Pinpoint the cell where the given text exists, returning its (x, y) midpoint coordinate. 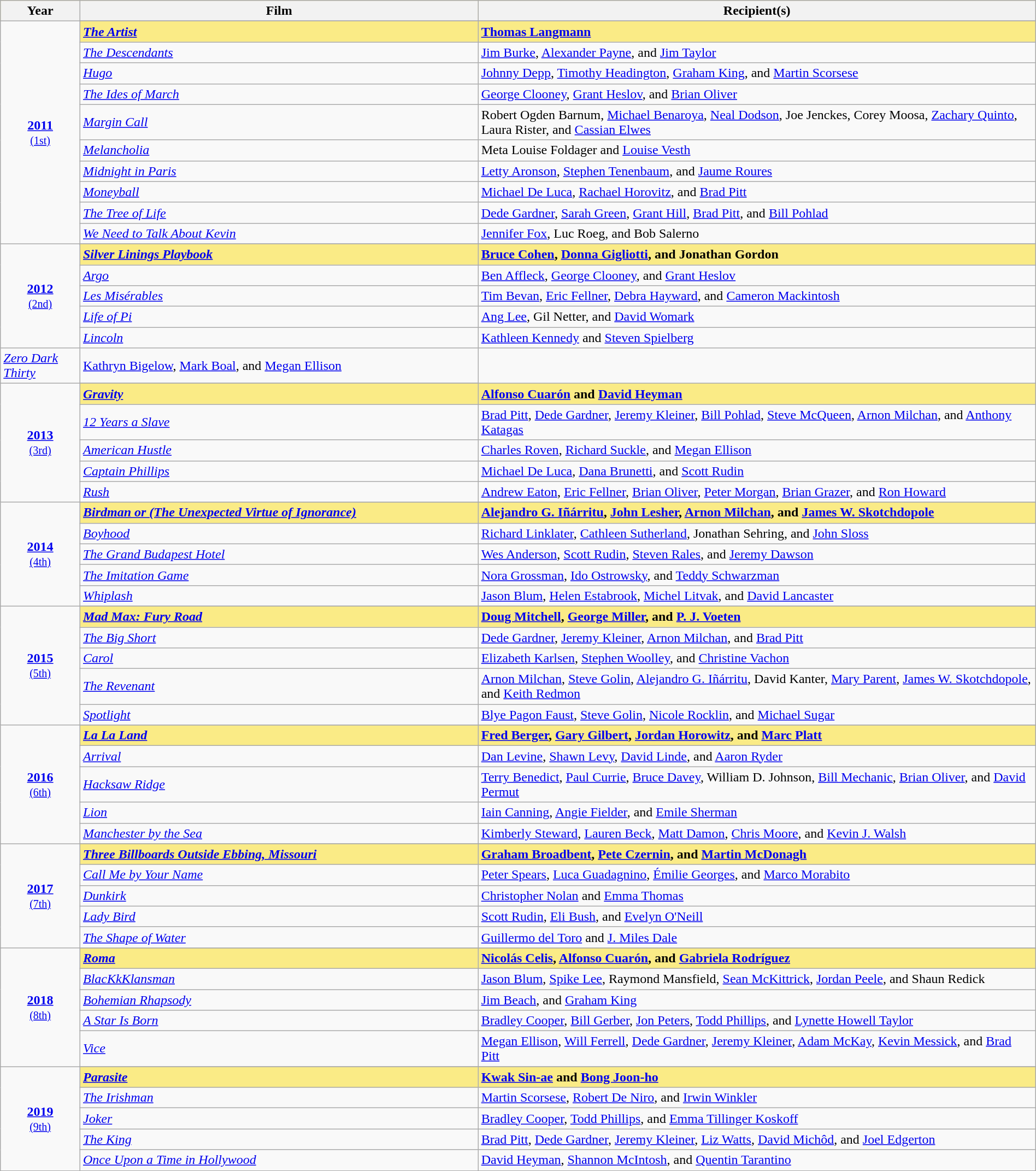
Birdman or (The Unexpected Virtue of Ignorance) (279, 513)
Guillermo del Toro and J. Miles Dale (757, 937)
Charles Roven, Richard Suckle, and Megan Ellison (757, 450)
Michael De Luca, Rachael Horovitz, and Brad Pitt (757, 192)
Hacksaw Ridge (279, 785)
2012(2nd) (40, 296)
Zero Dark Thirty (40, 366)
Tim Bevan, Eric Fellner, Debra Hayward, and Cameron Mackintosh (757, 296)
2017(7th) (40, 896)
Kathleen Kennedy and Steven Spielberg (757, 338)
Dunkirk (279, 896)
Les Misérables (279, 296)
Doug Mitchell, George Miller, and P. J. Voeten (757, 616)
Dede Gardner, Sarah Green, Grant Hill, Brad Pitt, and Bill Pohlad (757, 213)
Midnight in Paris (279, 171)
The Revenant (279, 686)
Lincoln (279, 338)
Johnny Depp, Timothy Headington, Graham King, and Martin Scorsese (757, 73)
Megan Ellison, Will Ferrell, Dede Gardner, Jeremy Kleiner, Adam McKay, Kevin Messick, and Brad Pitt (757, 1049)
Bohemian Rhapsody (279, 999)
Lion (279, 813)
Terry Benedict, Paul Currie, Bruce Davey, William D. Johnson, Bill Mechanic, Brian Oliver, and David Permut (757, 785)
Blye Pagon Faust, Steve Golin, Nicole Rocklin, and Michael Sugar (757, 715)
Ang Lee, Gil Netter, and David Womark (757, 317)
American Hustle (279, 450)
Jennifer Fox, Luc Roeg, and Bob Salerno (757, 233)
Captain Phillips (279, 471)
George Clooney, Grant Heslov, and Brian Oliver (757, 94)
2015(5th) (40, 666)
Joker (279, 1119)
Carol (279, 658)
2011(1st) (40, 133)
Recipient(s) (757, 11)
Scott Rudin, Eli Bush, and Evelyn O'Neill (757, 916)
Thomas Langmann (757, 32)
Christopher Nolan and Emma Thomas (757, 896)
The Shape of Water (279, 937)
Parasite (279, 1077)
Silver Linings Playbook (279, 254)
Robert Ogden Barnum, Michael Benaroya, Neal Dodson, Joe Jenckes, Corey Moosa, Zachary Quinto, Laura Rister, and Cassian Elwes (757, 122)
Lady Bird (279, 916)
Alfonso Cuarón and David Heyman (757, 394)
Richard Linklater, Cathleen Sutherland, Jonathan Sehring, and John Sloss (757, 533)
Roma (279, 958)
The Tree of Life (279, 213)
Moneyball (279, 192)
2016(6th) (40, 785)
We Need to Talk About Kevin (279, 233)
2018(8th) (40, 1007)
Bruce Cohen, Donna Gigliotti, and Jonathan Gordon (757, 254)
Michael De Luca, Dana Brunetti, and Scott Rudin (757, 471)
Alejandro G. Iñárritu, John Lesher, Arnon Milchan, and James W. Skotchdopole (757, 513)
2019(9th) (40, 1119)
Call Me by Your Name (279, 875)
Martin Scorsese, Robert De Niro, and Irwin Winkler (757, 1098)
Mad Max: Fury Road (279, 616)
Three Billboards Outside Ebbing, Missouri (279, 854)
Manchester by the Sea (279, 833)
The Irishman (279, 1098)
Bradley Cooper, Todd Phillips, and Emma Tillinger Koskoff (757, 1119)
La La Land (279, 735)
A Star Is Born (279, 1021)
Jim Beach, and Graham King (757, 999)
Margin Call (279, 122)
Peter Spears, Luca Guadagnino, Émilie Georges, and Marco Morabito (757, 875)
Once Upon a Time in Hollywood (279, 1160)
Vice (279, 1049)
The Imitation Game (279, 575)
Boyhood (279, 533)
Andrew Eaton, Eric Fellner, Brian Oliver, Peter Morgan, Brian Grazer, and Ron Howard (757, 492)
Dan Levine, Shawn Levy, David Linde, and Aaron Ryder (757, 756)
Elizabeth Karlsen, Stephen Woolley, and Christine Vachon (757, 658)
Bradley Cooper, Bill Gerber, Jon Peters, Todd Phillips, and Lynette Howell Taylor (757, 1021)
Rush (279, 492)
Life of Pi (279, 317)
Kimberly Steward, Lauren Beck, Matt Damon, Chris Moore, and Kevin J. Walsh (757, 833)
Graham Broadbent, Pete Czernin, and Martin McDonagh (757, 854)
The Artist (279, 32)
Arrival (279, 756)
Whiplash (279, 596)
Nicolás Celis, Alfonso Cuarón, and Gabriela Rodríguez (757, 958)
The King (279, 1139)
Ben Affleck, George Clooney, and Grant Heslov (757, 275)
Fred Berger, Gary Gilbert, Jordan Horowitz, and Marc Platt (757, 735)
2014(4th) (40, 554)
Letty Aronson, Stephen Tenenbaum, and Jaume Roures (757, 171)
BlacKkKlansman (279, 979)
Hugo (279, 73)
Film (279, 11)
Kathryn Bigelow, Mark Boal, and Megan Ellison (279, 366)
The Grand Budapest Hotel (279, 554)
Gravity (279, 394)
Argo (279, 275)
The Ides of March (279, 94)
Kwak Sin-ae and Bong Joon-ho (757, 1077)
The Descendants (279, 52)
Brad Pitt, Dede Gardner, Jeremy Kleiner, Liz Watts, David Michôd, and Joel Edgerton (757, 1139)
Jason Blum, Helen Estabrook, Michel Litvak, and David Lancaster (757, 596)
David Heyman, Shannon McIntosh, and Quentin Tarantino (757, 1160)
Jim Burke, Alexander Payne, and Jim Taylor (757, 52)
Wes Anderson, Scott Rudin, Steven Rales, and Jeremy Dawson (757, 554)
Spotlight (279, 715)
Arnon Milchan, Steve Golin, Alejandro G. Iñárritu, David Kanter, Mary Parent, James W. Skotchdopole, and Keith Redmon (757, 686)
The Big Short (279, 638)
2013(3rd) (40, 443)
Melancholia (279, 150)
Year (40, 11)
Dede Gardner, Jeremy Kleiner, Arnon Milchan, and Brad Pitt (757, 638)
Jason Blum, Spike Lee, Raymond Mansfield, Sean McKittrick, Jordan Peele, and Shaun Redick (757, 979)
Iain Canning, Angie Fielder, and Emile Sherman (757, 813)
Brad Pitt, Dede Gardner, Jeremy Kleiner, Bill Pohlad, Steve McQueen, Arnon Milchan, and Anthony Katagas (757, 422)
Nora Grossman, Ido Ostrowsky, and Teddy Schwarzman (757, 575)
Meta Louise Foldager and Louise Vesth (757, 150)
12 Years a Slave (279, 422)
